Return [x, y] of the center of cell containing provided text 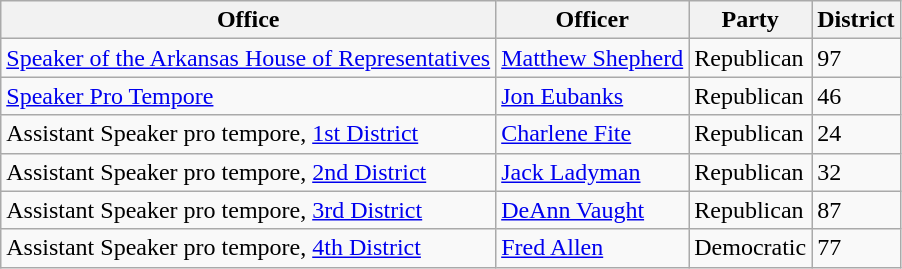
Jon Eubanks [592, 96]
Jack Ladyman [592, 172]
46 [856, 96]
Assistant Speaker pro tempore, 1st District [248, 134]
Party [750, 20]
Speaker of the Arkansas House of Representatives [248, 58]
Speaker Pro Tempore [248, 96]
97 [856, 58]
Assistant Speaker pro tempore, 3rd District [248, 210]
87 [856, 210]
Officer [592, 20]
DeAnn Vaught [592, 210]
Office [248, 20]
Assistant Speaker pro tempore, 2nd District [248, 172]
Charlene Fite [592, 134]
32 [856, 172]
24 [856, 134]
Fred Allen [592, 248]
Assistant Speaker pro tempore, 4th District [248, 248]
District [856, 20]
Matthew Shepherd [592, 58]
Democratic [750, 248]
77 [856, 248]
